Detect which cell encompasses the target text, then output its [X, Y] center coordinate. 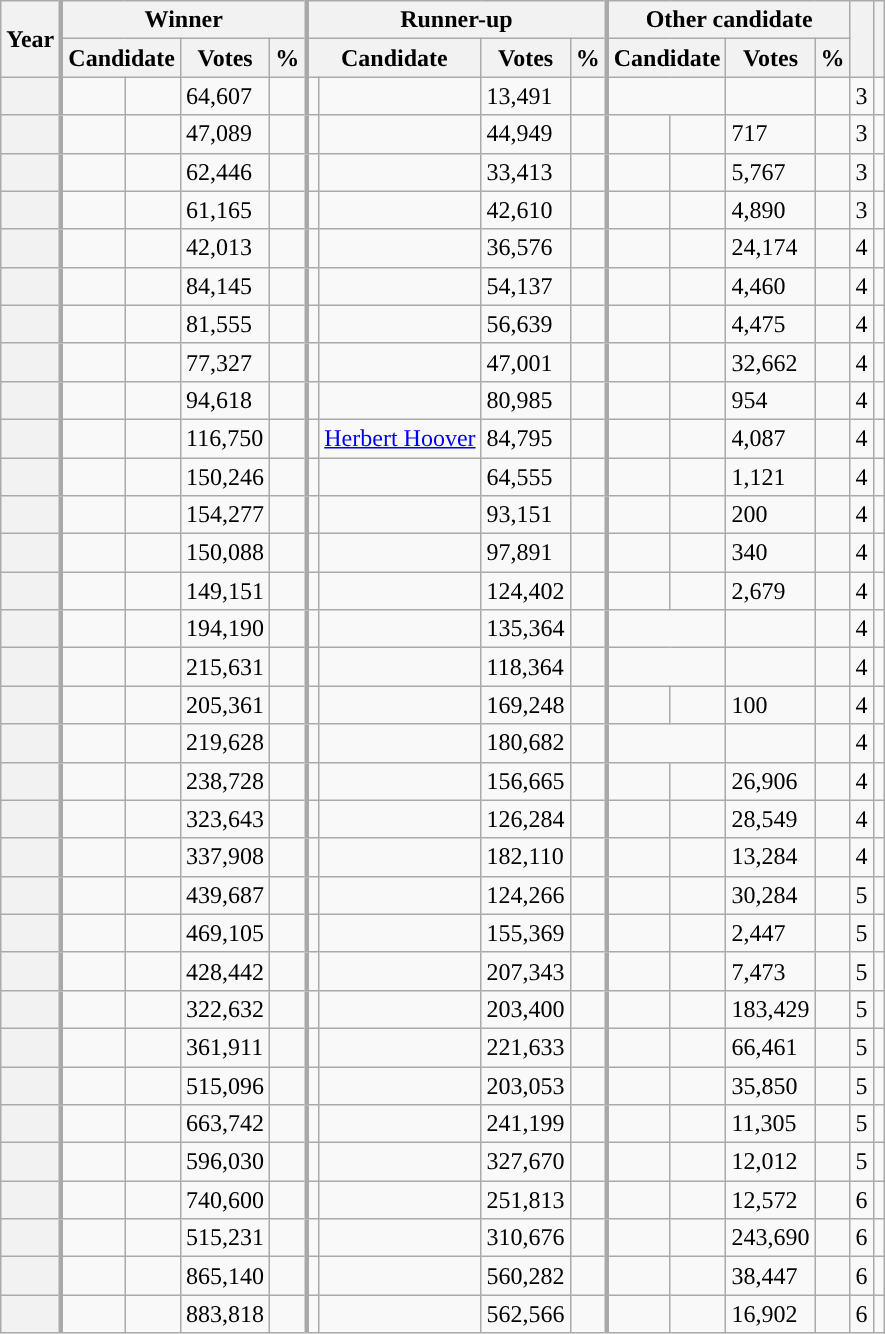
203,400 [526, 1009]
515,096 [226, 1085]
596,030 [226, 1162]
62,446 [226, 172]
310,676 [526, 1238]
94,618 [226, 400]
5,767 [770, 172]
340 [770, 553]
515,231 [226, 1238]
80,985 [526, 400]
2,447 [770, 933]
243,690 [770, 1238]
81,555 [226, 324]
865,140 [226, 1276]
200 [770, 515]
215,631 [226, 667]
61,165 [226, 210]
740,600 [226, 1200]
124,266 [526, 895]
883,818 [226, 1314]
Herbert Hoover [400, 438]
11,305 [770, 1124]
241,199 [526, 1124]
183,429 [770, 1009]
327,670 [526, 1162]
150,088 [226, 553]
4,460 [770, 286]
100 [770, 705]
56,639 [526, 324]
77,327 [226, 362]
428,442 [226, 971]
12,572 [770, 1200]
1,121 [770, 477]
38,447 [770, 1276]
2,679 [770, 591]
219,628 [226, 743]
323,643 [226, 819]
26,906 [770, 781]
205,361 [226, 705]
64,607 [226, 96]
180,682 [526, 743]
439,687 [226, 895]
194,190 [226, 629]
36,576 [526, 248]
954 [770, 400]
124,402 [526, 591]
64,555 [526, 477]
42,610 [526, 210]
24,174 [770, 248]
135,364 [526, 629]
33,413 [526, 172]
4,890 [770, 210]
Other candidate [728, 20]
35,850 [770, 1085]
169,248 [526, 705]
663,742 [226, 1124]
13,284 [770, 857]
207,343 [526, 971]
97,891 [526, 553]
155,369 [526, 933]
154,277 [226, 515]
7,473 [770, 971]
93,151 [526, 515]
251,813 [526, 1200]
Winner [184, 20]
28,549 [770, 819]
560,282 [526, 1276]
126,284 [526, 819]
322,632 [226, 1009]
54,137 [526, 286]
203,053 [526, 1085]
47,001 [526, 362]
13,491 [526, 96]
30,284 [770, 895]
182,110 [526, 857]
42,013 [226, 248]
717 [770, 134]
361,911 [226, 1047]
Runner-up [456, 20]
44,949 [526, 134]
337,908 [226, 857]
4,087 [770, 438]
47,089 [226, 134]
469,105 [226, 933]
150,246 [226, 477]
66,461 [770, 1047]
Year [32, 39]
116,750 [226, 438]
156,665 [526, 781]
84,795 [526, 438]
562,566 [526, 1314]
32,662 [770, 362]
238,728 [226, 781]
149,151 [226, 591]
221,633 [526, 1047]
12,012 [770, 1162]
118,364 [526, 667]
84,145 [226, 286]
16,902 [770, 1314]
4,475 [770, 324]
